Pinpoint the cell where the given text exists, returning its [X, Y] midpoint coordinate. 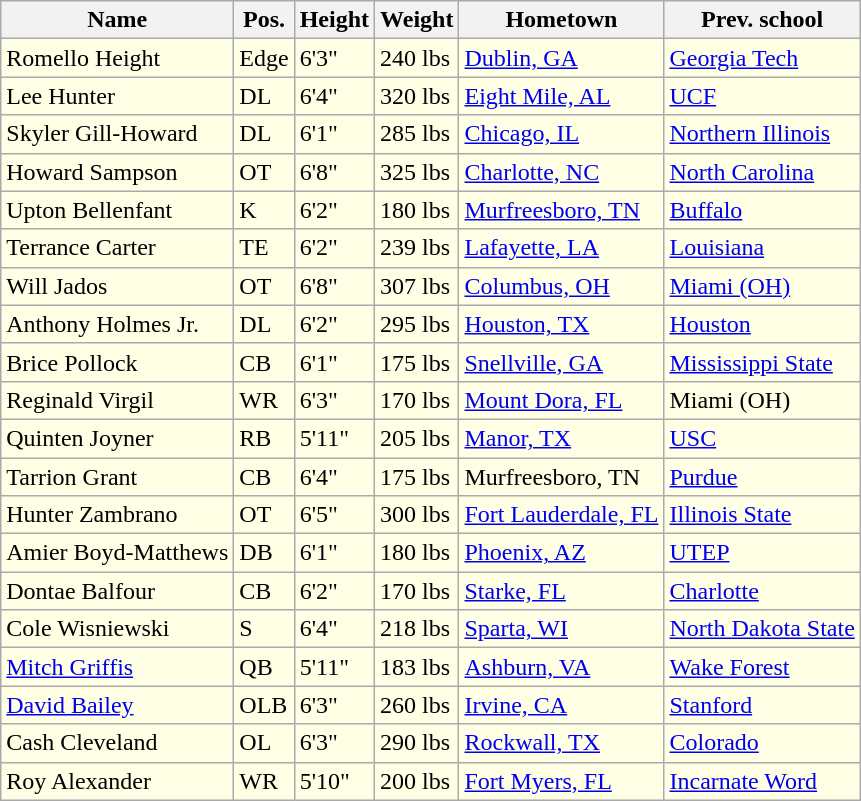
Roy Alexander [118, 781]
290 lbs [417, 743]
Wake Forest [762, 667]
Charlotte, NC [562, 172]
Cash Cleveland [118, 743]
Mount Dora, FL [562, 400]
Charlotte [762, 591]
OL [264, 743]
Pos. [264, 20]
North Dakota State [762, 629]
6'5" [334, 515]
5'10" [334, 781]
Howard Sampson [118, 172]
Houston, TX [562, 324]
Anthony Holmes Jr. [118, 324]
David Bailey [118, 705]
DB [264, 553]
Ashburn, VA [562, 667]
Buffalo [762, 210]
Terrance Carter [118, 248]
Columbus, OH [562, 286]
Hunter Zambrano [118, 515]
Prev. school [762, 20]
USC [762, 438]
Colorado [762, 743]
Tarrion Grant [118, 477]
Hometown [562, 20]
Fort Myers, FL [562, 781]
260 lbs [417, 705]
Cole Wisniewski [118, 629]
218 lbs [417, 629]
Manor, TX [562, 438]
Name [118, 20]
Reginald Virgil [118, 400]
Weight [417, 20]
QB [264, 667]
325 lbs [417, 172]
Irvine, CA [562, 705]
285 lbs [417, 134]
Brice Pollock [118, 362]
320 lbs [417, 96]
Amier Boyd-Matthews [118, 553]
240 lbs [417, 58]
Lafayette, LA [562, 248]
TE [264, 248]
RB [264, 438]
Phoenix, AZ [562, 553]
Dontae Balfour [118, 591]
Fort Lauderdale, FL [562, 515]
Louisiana [762, 248]
S [264, 629]
205 lbs [417, 438]
Mississippi State [762, 362]
UTEP [762, 553]
Starke, FL [562, 591]
Chicago, IL [562, 134]
UCF [762, 96]
Dublin, GA [562, 58]
295 lbs [417, 324]
Will Jados [118, 286]
Houston [762, 324]
Incarnate Word [762, 781]
Lee Hunter [118, 96]
Sparta, WI [562, 629]
Purdue [762, 477]
Eight Mile, AL [562, 96]
OLB [264, 705]
North Carolina [762, 172]
Northern Illinois [762, 134]
Rockwall, TX [562, 743]
300 lbs [417, 515]
Stanford [762, 705]
239 lbs [417, 248]
Skyler Gill-Howard [118, 134]
Edge [264, 58]
307 lbs [417, 286]
Illinois State [762, 515]
Romello Height [118, 58]
200 lbs [417, 781]
Georgia Tech [762, 58]
Height [334, 20]
K [264, 210]
Mitch Griffis [118, 667]
183 lbs [417, 667]
Upton Bellenfant [118, 210]
Quinten Joyner [118, 438]
Snellville, GA [562, 362]
